Return [x, y] of the center of cell containing provided text 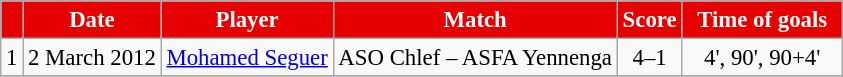
Time of goals [762, 20]
2 March 2012 [92, 58]
Match [475, 20]
1 [12, 58]
ASO Chlef – ASFA Yennenga [475, 58]
4', 90', 90+4' [762, 58]
Score [650, 20]
Mohamed Seguer [247, 58]
Date [92, 20]
4–1 [650, 58]
Player [247, 20]
